For the text-containing cell, return its midpoint in [x, y] coordinate format. 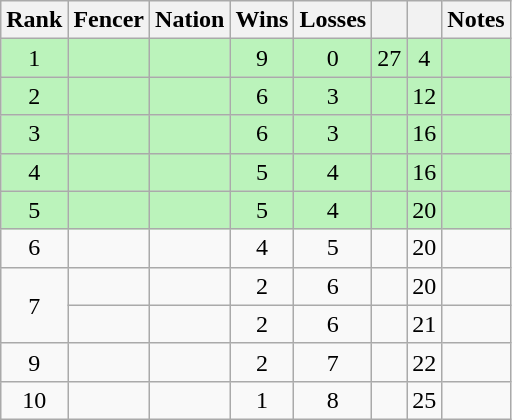
0 [333, 58]
Nation [190, 20]
22 [424, 362]
8 [333, 400]
Fencer [109, 20]
Losses [333, 20]
Rank [34, 20]
Notes [476, 20]
Wins [262, 20]
12 [424, 96]
10 [34, 400]
21 [424, 324]
27 [390, 58]
25 [424, 400]
